Determine the (x, y) coordinate at the center of the cell enclosing the given text.  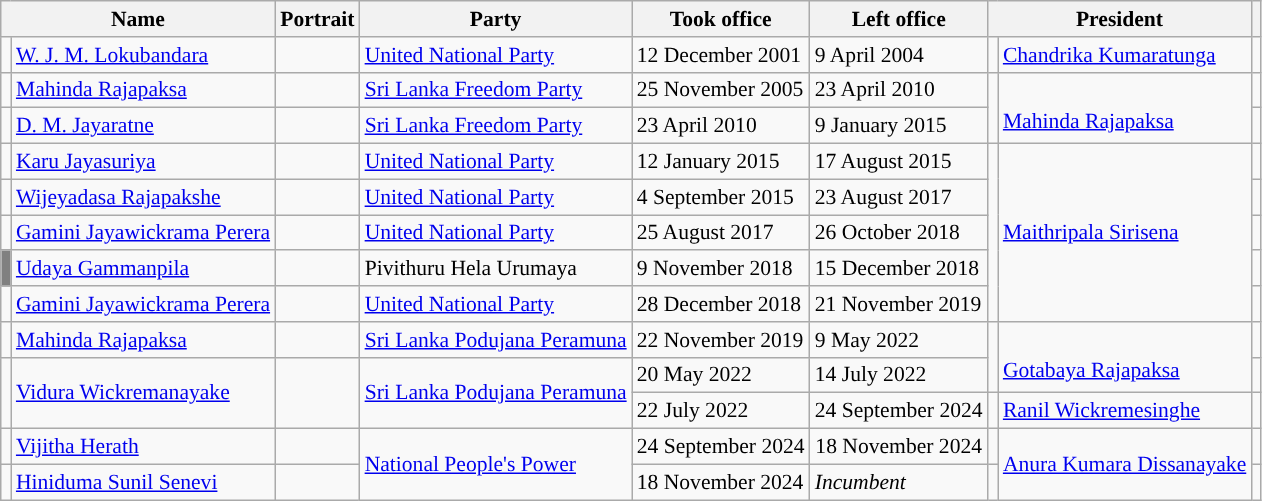
Portrait (317, 19)
Udaya Gammanpila (143, 269)
National People's Power (496, 464)
26 October 2018 (899, 233)
D. M. Jayaratne (143, 126)
12 January 2015 (721, 162)
Vijitha Herath (143, 447)
22 July 2022 (721, 411)
Anura Kumara Dissanayake (1124, 464)
4 September 2015 (721, 197)
Ranil Wickremesinghe (1124, 411)
Name (138, 19)
23 August 2017 (899, 197)
Party (496, 19)
25 August 2017 (721, 233)
22 November 2019 (721, 340)
28 December 2018 (721, 304)
Incumbent (899, 482)
Chandrika Kumaratunga (1124, 55)
Wijeyadasa Rajapakshe (143, 197)
9 January 2015 (899, 126)
17 August 2015 (899, 162)
Gotabaya Rajapaksa (1124, 358)
President (1120, 19)
20 May 2022 (721, 375)
Vidura Wickremanayake (143, 392)
9 November 2018 (721, 269)
W. J. M. Lokubandara (143, 55)
15 December 2018 (899, 269)
25 November 2005 (721, 90)
Took office (721, 19)
12 December 2001 (721, 55)
9 May 2022 (899, 340)
Maithripala Sirisena (1124, 233)
9 April 2004 (899, 55)
Left office (899, 19)
Hiniduma Sunil Senevi (143, 482)
14 July 2022 (899, 375)
21 November 2019 (899, 304)
Pivithuru Hela Urumaya (496, 269)
Karu Jayasuriya (143, 162)
